Search for the cell housing the specified text and yield its (x, y) center coordinate. 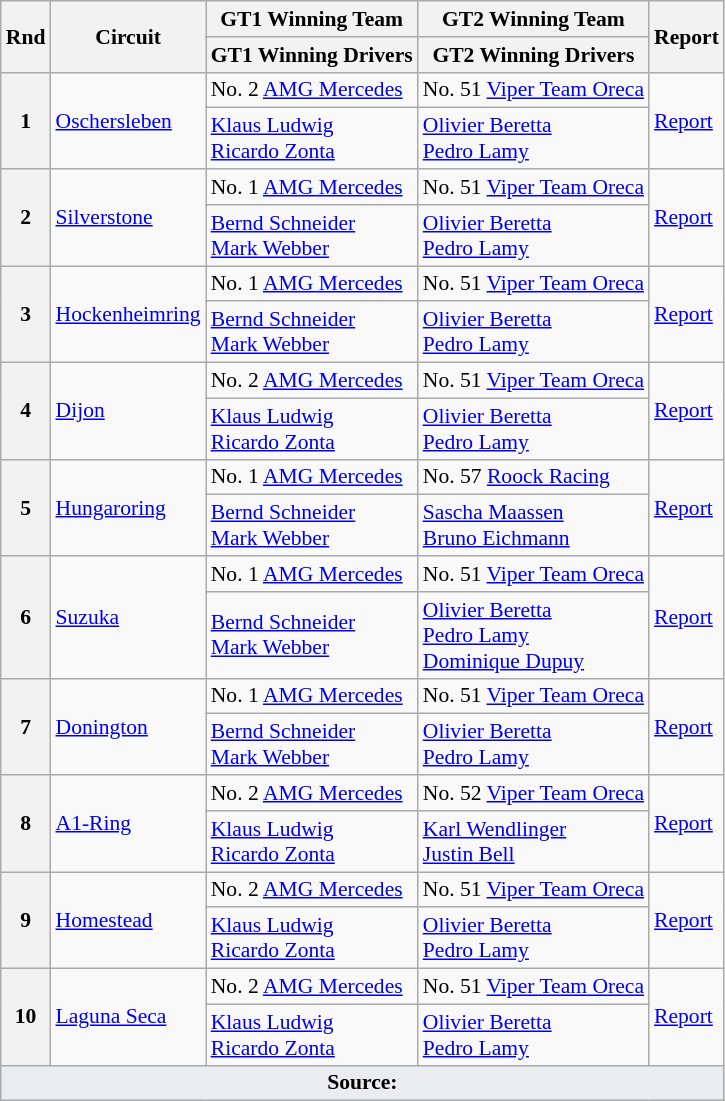
No. 57 Roock Racing (534, 477)
Hockenheimring (128, 314)
Homestead (128, 920)
Circuit (128, 36)
Rnd (26, 36)
Laguna Seca (128, 1018)
Donington (128, 726)
Sascha Maassen Bruno Eichmann (534, 526)
Hungaroring (128, 508)
3 (26, 314)
Silverstone (128, 218)
Suzuka (128, 617)
Karl Wendlinger Justin Bell (534, 842)
2 (26, 218)
No. 52 Viper Team Oreca (534, 793)
Oschersleben (128, 120)
7 (26, 726)
6 (26, 617)
8 (26, 824)
A1-Ring (128, 824)
9 (26, 920)
GT1 Winning Drivers (312, 55)
Dijon (128, 412)
GT1 Winning Team (312, 19)
10 (26, 1018)
GT2 Winning Drivers (534, 55)
4 (26, 412)
Source: (362, 1083)
GT2 Winning Team (534, 19)
5 (26, 508)
1 (26, 120)
Olivier Beretta Pedro Lamy Dominique Dupuy (534, 636)
